Output the (X, Y) coordinate of the center of the cell containing the given text.  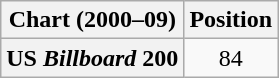
Position (231, 20)
84 (231, 58)
US Billboard 200 (92, 58)
Chart (2000–09) (92, 20)
